From the cell containing the given text, extract its center point as [x, y] coordinate. 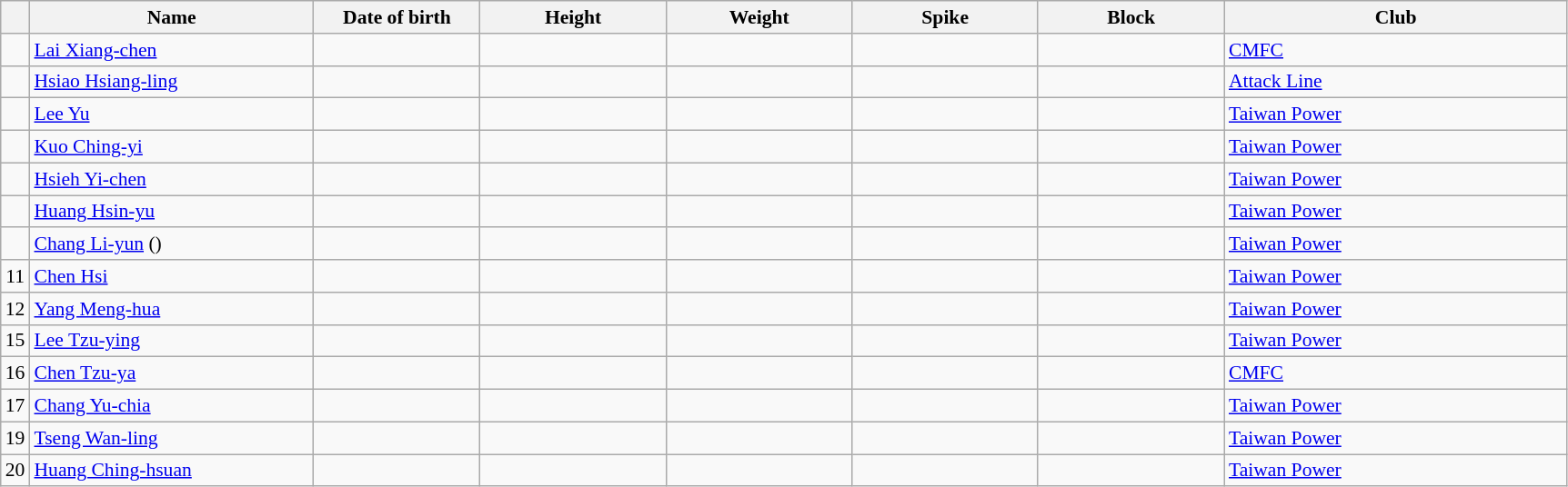
Date of birth [397, 17]
Tseng Wan-ling [171, 438]
Chen Tzu-ya [171, 373]
Weight [759, 17]
11 [15, 276]
Chen Hsi [171, 276]
Spike [946, 17]
Chang Li-yun () [171, 244]
Lee Yu [171, 114]
20 [15, 471]
Hsieh Yi-chen [171, 179]
19 [15, 438]
Lee Tzu-ying [171, 341]
Chang Yu-chia [171, 406]
15 [15, 341]
Block [1131, 17]
12 [15, 309]
Yang Meng-hua [171, 309]
Attack Line [1395, 82]
16 [15, 373]
Lai Xiang-chen [171, 50]
Huang Hsin-yu [171, 212]
Height [573, 17]
Club [1395, 17]
17 [15, 406]
Hsiao Hsiang-ling [171, 82]
Kuo Ching-yi [171, 147]
Name [171, 17]
Huang Ching-hsuan [171, 471]
